Scan for the cell matching the given text and deliver its [X, Y] coordinate at center. 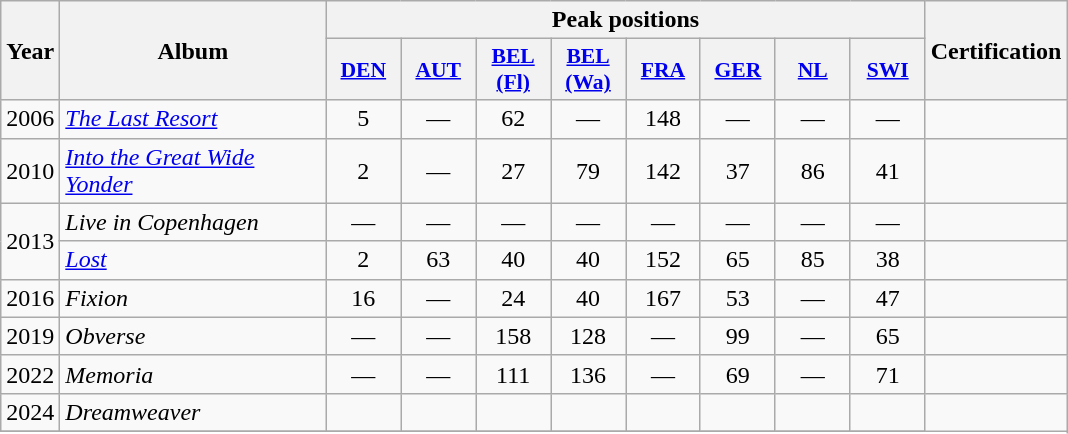
Obverse [193, 336]
27 [514, 170]
2010 [30, 170]
Peak positions [626, 20]
41 [888, 170]
148 [664, 119]
DEN [364, 70]
38 [888, 260]
79 [588, 170]
2024 [30, 412]
Fixion [193, 298]
111 [514, 374]
62 [514, 119]
167 [664, 298]
Lost [193, 260]
2019 [30, 336]
SWI [888, 70]
Memoria [193, 374]
Live in Copenhagen [193, 222]
158 [514, 336]
Year [30, 50]
NL [812, 70]
128 [588, 336]
2006 [30, 119]
99 [738, 336]
2016 [30, 298]
152 [664, 260]
FRA [664, 70]
63 [438, 260]
71 [888, 374]
Into the Great Wide Yonder [193, 170]
The Last Resort [193, 119]
AUT [438, 70]
37 [738, 170]
2013 [30, 241]
Dreamweaver [193, 412]
BEL (Wa) [588, 70]
GER [738, 70]
69 [738, 374]
2022 [30, 374]
136 [588, 374]
24 [514, 298]
5 [364, 119]
16 [364, 298]
BEL (Fl) [514, 70]
Album [193, 50]
47 [888, 298]
86 [812, 170]
53 [738, 298]
142 [664, 170]
Certification [996, 50]
85 [812, 260]
